Search for the cell housing the specified text and yield its (X, Y) center coordinate. 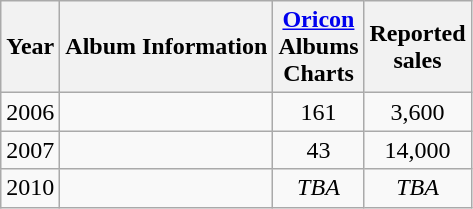
3,600 (418, 112)
OriconAlbumsCharts (318, 47)
Year (30, 47)
Album Information (166, 47)
2010 (30, 188)
2006 (30, 112)
2007 (30, 150)
43 (318, 150)
Reportedsales (418, 47)
161 (318, 112)
14,000 (418, 150)
